Extract the (X, Y) coordinate from the center of the cell holding the provided text.  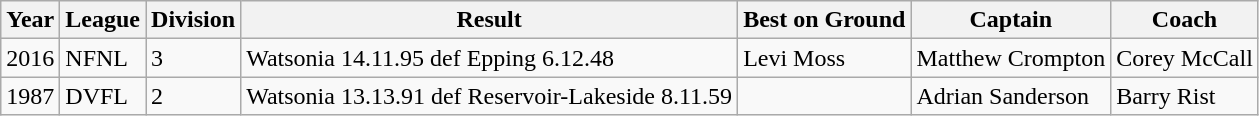
Levi Moss (824, 58)
Corey McCall (1185, 58)
Adrian Sanderson (1011, 96)
Barry Rist (1185, 96)
Coach (1185, 20)
1987 (30, 96)
DVFL (103, 96)
League (103, 20)
Watsonia 13.13.91 def Reservoir-Lakeside 8.11.59 (490, 96)
2016 (30, 58)
Best on Ground (824, 20)
Captain (1011, 20)
Result (490, 20)
2 (194, 96)
Year (30, 20)
3 (194, 58)
Watsonia 14.11.95 def Epping 6.12.48 (490, 58)
Matthew Crompton (1011, 58)
Division (194, 20)
NFNL (103, 58)
